Find where the given text appears and provide that cell's center as [x, y] coordinate. 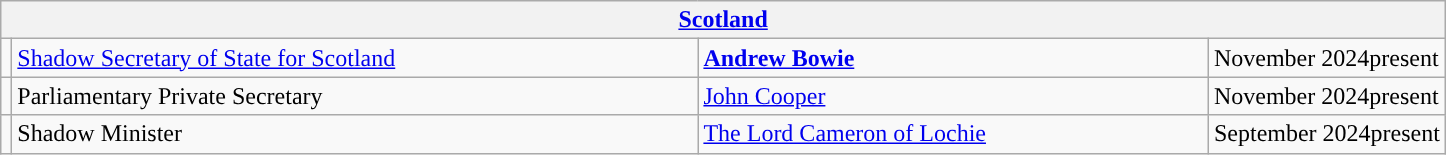
Parliamentary Private Secretary [355, 96]
September 2024present [1326, 134]
Shadow Secretary of State for Scotland [355, 58]
John Cooper [954, 96]
Andrew Bowie [954, 58]
Shadow Minister [355, 134]
The Lord Cameron of Lochie [954, 134]
Scotland [724, 20]
